Output the (X, Y) coordinate of the center of the cell containing the given text.  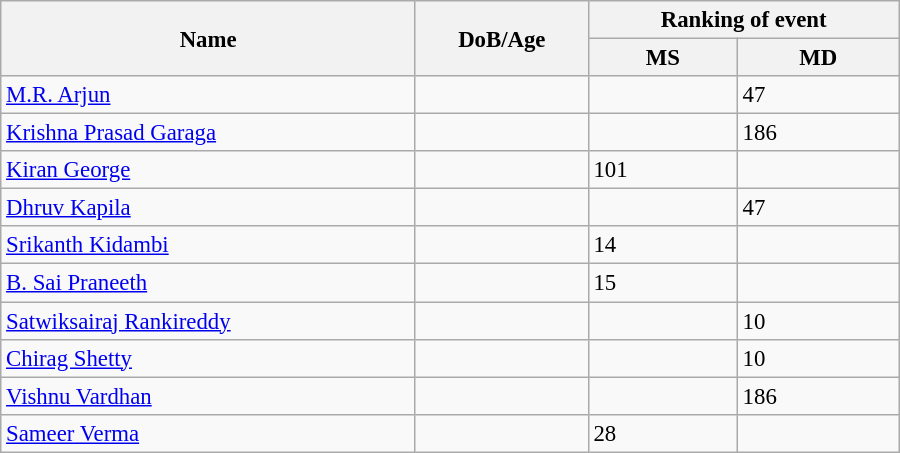
Name (208, 38)
MD (818, 58)
B. Sai Praneeth (208, 283)
15 (662, 283)
Ranking of event (744, 20)
101 (662, 170)
Satwiksairaj Rankireddy (208, 321)
Vishnu Vardhan (208, 396)
Dhruv Kapila (208, 208)
DoB/Age (502, 38)
M.R. Arjun (208, 95)
MS (662, 58)
14 (662, 245)
28 (662, 433)
Kiran George (208, 170)
Srikanth Kidambi (208, 245)
Krishna Prasad Garaga (208, 133)
Chirag Shetty (208, 358)
Sameer Verma (208, 433)
